Provide the [x, y] coordinate of the cell's center where the given text is located.  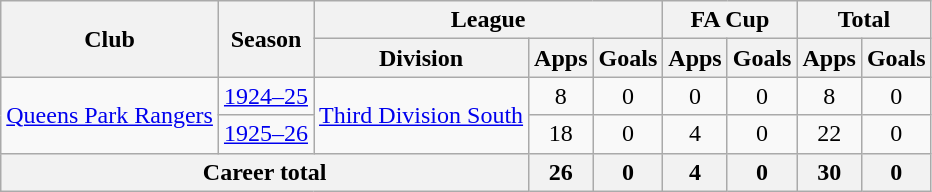
Division [422, 58]
Club [110, 39]
Career total [265, 172]
1924–25 [266, 96]
26 [561, 172]
Third Division South [422, 115]
Queens Park Rangers [110, 115]
FA Cup [730, 20]
30 [829, 172]
22 [829, 134]
Total [864, 20]
1925–26 [266, 134]
18 [561, 134]
Season [266, 39]
League [488, 20]
